Find where the given text appears and provide that cell's center as (x, y) coordinate. 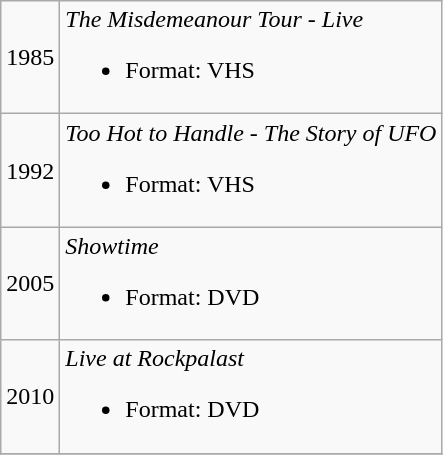
2010 (30, 396)
The Misdemeanour Tour - LiveFormat: VHS (251, 58)
2005 (30, 284)
Too Hot to Handle - The Story of UFOFormat: VHS (251, 170)
1985 (30, 58)
Live at RockpalastFormat: DVD (251, 396)
1992 (30, 170)
ShowtimeFormat: DVD (251, 284)
